Return the [X, Y] coordinate for the center point of the cell that contains the specified text.  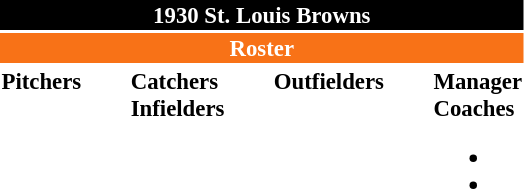
1930 St. Louis Browns [262, 15]
Roster [262, 48]
